Locate the cell with the specified text and output its [X, Y] center coordinate. 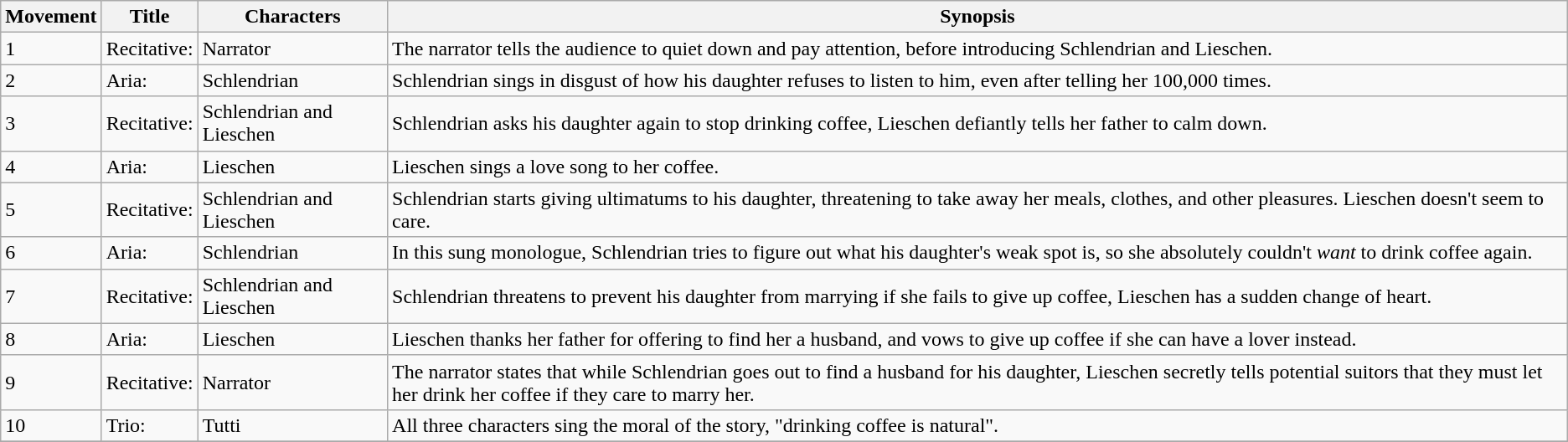
Schlendrian threatens to prevent his daughter from marrying if she fails to give up coffee, Lieschen has a sudden change of heart. [978, 296]
2 [51, 80]
Title [149, 17]
Schlendrian asks his daughter again to stop drinking coffee, Lieschen defiantly tells her father to calm down. [978, 124]
Characters [292, 17]
Schlendrian sings in disgust of how his daughter refuses to listen to him, even after telling her 100,000 times. [978, 80]
1 [51, 49]
9 [51, 382]
8 [51, 339]
7 [51, 296]
The narrator tells the audience to quiet down and pay attention, before introducing Schlendrian and Lieschen. [978, 49]
10 [51, 425]
Lieschen sings a love song to her coffee. [978, 167]
6 [51, 253]
3 [51, 124]
Lieschen thanks her father for offering to find her a husband, and vows to give up coffee if she can have a lover instead. [978, 339]
All three characters sing the moral of the story, "drinking coffee is natural". [978, 425]
Movement [51, 17]
4 [51, 167]
Tutti [292, 425]
In this sung monologue, Schlendrian tries to figure out what his daughter's weak spot is, so she absolutely couldn't want to drink coffee again. [978, 253]
5 [51, 209]
Synopsis [978, 17]
Trio: [149, 425]
